From the cell containing the given text, extract its center point as [x, y] coordinate. 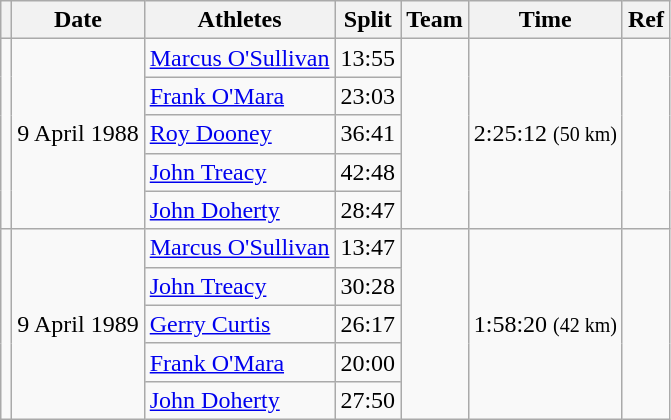
36:41 [368, 134]
1:58:20 (42 km) [545, 324]
27:50 [368, 400]
20:00 [368, 362]
13:55 [368, 58]
Ref [646, 20]
Athletes [240, 20]
23:03 [368, 96]
Date [78, 20]
9 April 1989 [78, 324]
13:47 [368, 248]
2:25:12 (50 km) [545, 134]
Team [435, 20]
9 April 1988 [78, 134]
Time [545, 20]
30:28 [368, 286]
28:47 [368, 210]
Split [368, 20]
42:48 [368, 172]
26:17 [368, 324]
Roy Dooney [240, 134]
Gerry Curtis [240, 324]
